Determine the (x, y) coordinate at the center of the cell enclosing the given text.  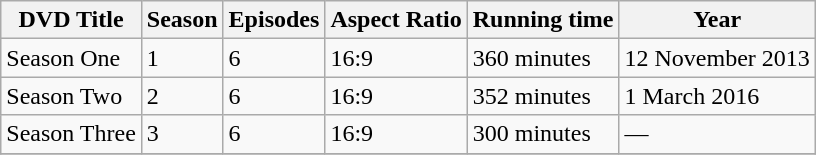
1 March 2016 (717, 96)
360 minutes (543, 58)
352 minutes (543, 96)
Year (717, 20)
2 (182, 96)
12 November 2013 (717, 58)
Season (182, 20)
Season Two (72, 96)
DVD Title (72, 20)
Aspect Ratio (396, 20)
1 (182, 58)
300 minutes (543, 134)
Episodes (274, 20)
Running time (543, 20)
3 (182, 134)
Season One (72, 58)
Season Three (72, 134)
— (717, 134)
